Scan for the cell matching the given text and deliver its (X, Y) coordinate at center. 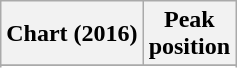
Peak position (189, 34)
Chart (2016) (72, 34)
